Return [X, Y] of the center of cell containing provided text 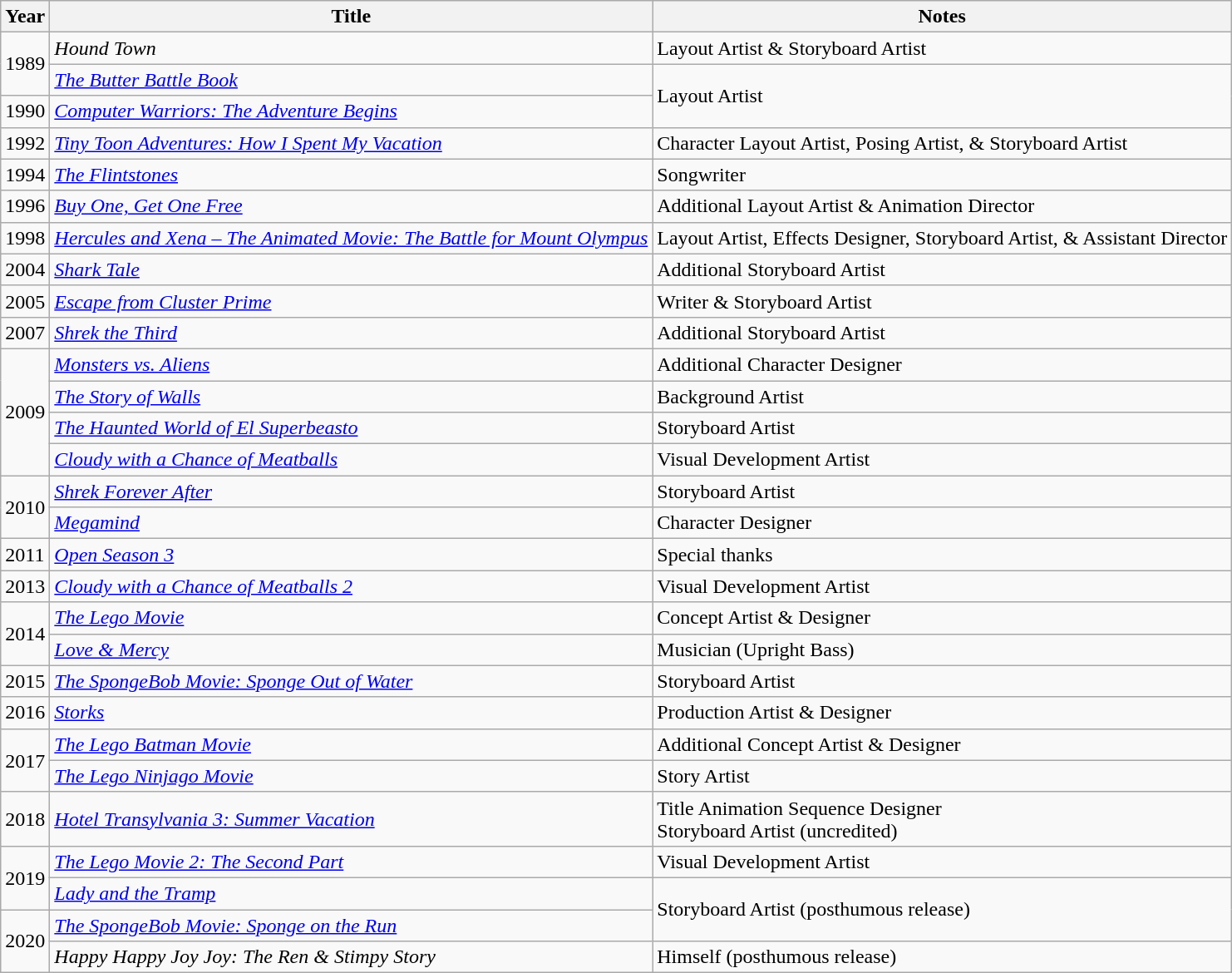
The SpongeBob Movie: Sponge on the Run [351, 926]
Character Designer [943, 523]
1994 [25, 175]
The Flintstones [351, 175]
1998 [25, 238]
2013 [25, 586]
2014 [25, 634]
Title Animation Sequence DesignerStoryboard Artist (uncredited) [943, 818]
2016 [25, 713]
Layout Artist & Storyboard Artist [943, 48]
The Lego Movie 2: The Second Part [351, 862]
Layout Artist, Effects Designer, Storyboard Artist, & Assistant Director [943, 238]
Tiny Toon Adventures: How I Spent My Vacation [351, 143]
1996 [25, 206]
The Lego Ninjago Movie [351, 776]
Hotel Transylvania 3: Summer Vacation [351, 818]
2011 [25, 555]
Writer & Storyboard Artist [943, 301]
Shark Tale [351, 269]
Computer Warriors: The Adventure Begins [351, 111]
2010 [25, 507]
Monsters vs. Aliens [351, 364]
Storyboard Artist (posthumous release) [943, 909]
2020 [25, 941]
Layout Artist [943, 96]
Title [351, 17]
Love & Mercy [351, 649]
2019 [25, 877]
2004 [25, 269]
Megamind [351, 523]
2017 [25, 760]
Shrek Forever After [351, 491]
Production Artist & Designer [943, 713]
The Haunted World of El Superbeasto [351, 428]
Open Season 3 [351, 555]
The SpongeBob Movie: Sponge Out of Water [351, 681]
Storks [351, 713]
Himself (posthumous release) [943, 957]
1989 [25, 64]
Shrek the Third [351, 333]
Additional Layout Artist & Animation Director [943, 206]
Additional Concept Artist & Designer [943, 744]
The Lego Movie [351, 618]
Concept Artist & Designer [943, 618]
2005 [25, 301]
Background Artist [943, 397]
Musician (Upright Bass) [943, 649]
Hound Town [351, 48]
2018 [25, 818]
2009 [25, 412]
Story Artist [943, 776]
Special thanks [943, 555]
1990 [25, 111]
The Butter Battle Book [351, 80]
Cloudy with a Chance of Meatballs [351, 460]
Songwriter [943, 175]
Notes [943, 17]
Additional Character Designer [943, 364]
Hercules and Xena – The Animated Movie: The Battle for Mount Olympus [351, 238]
2015 [25, 681]
2007 [25, 333]
Cloudy with a Chance of Meatballs 2 [351, 586]
Escape from Cluster Prime [351, 301]
Year [25, 17]
Lady and the Tramp [351, 893]
Character Layout Artist, Posing Artist, & Storyboard Artist [943, 143]
1992 [25, 143]
The Lego Batman Movie [351, 744]
Happy Happy Joy Joy: The Ren & Stimpy Story [351, 957]
Buy One, Get One Free [351, 206]
The Story of Walls [351, 397]
